Output the (X, Y) coordinate of the center of the cell containing the given text.  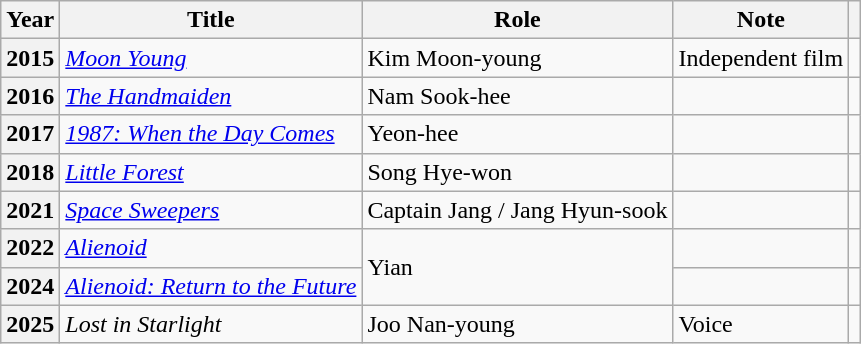
2024 (30, 286)
1987: When the Day Comes (211, 134)
Role (518, 20)
2021 (30, 210)
Independent film (761, 58)
Yian (518, 267)
Alienoid (211, 248)
2022 (30, 248)
Moon Young (211, 58)
Title (211, 20)
Song Hye-won (518, 172)
Kim Moon-young (518, 58)
Nam Sook-hee (518, 96)
Voice (761, 324)
2018 (30, 172)
2017 (30, 134)
Captain Jang / Jang Hyun-sook (518, 210)
2025 (30, 324)
Year (30, 20)
Joo Nan-young (518, 324)
Space Sweepers (211, 210)
Little Forest (211, 172)
Lost in Starlight (211, 324)
The Handmaiden (211, 96)
Alienoid: Return to the Future (211, 286)
2015 (30, 58)
2016 (30, 96)
Yeon-hee (518, 134)
Note (761, 20)
